From the cell containing the given text, extract its center point as [X, Y] coordinate. 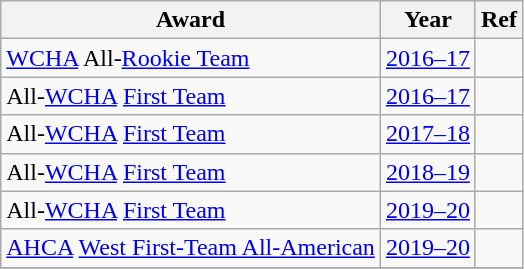
Award [191, 20]
2017–18 [428, 134]
Ref [498, 20]
WCHA All-Rookie Team [191, 58]
2018–19 [428, 172]
AHCA West First-Team All-American [191, 248]
Year [428, 20]
